Return the [X, Y] coordinate for the center point of the cell that contains the specified text.  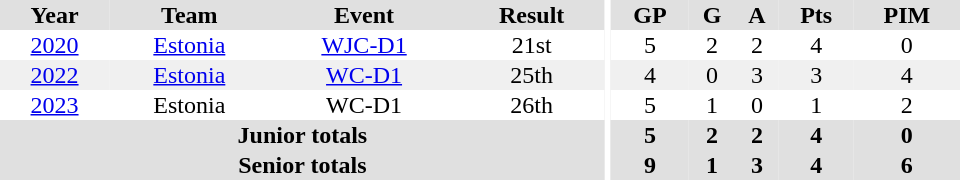
25th [532, 75]
2023 [54, 105]
26th [532, 105]
GP [650, 15]
G [712, 15]
2022 [54, 75]
21st [532, 45]
Result [532, 15]
A [757, 15]
Year [54, 15]
Event [364, 15]
Senior totals [302, 165]
2020 [54, 45]
PIM [907, 15]
Pts [816, 15]
6 [907, 165]
WJC-D1 [364, 45]
Team [189, 15]
Junior totals [302, 135]
9 [650, 165]
